Detect which cell encompasses the target text, then output its (X, Y) center coordinate. 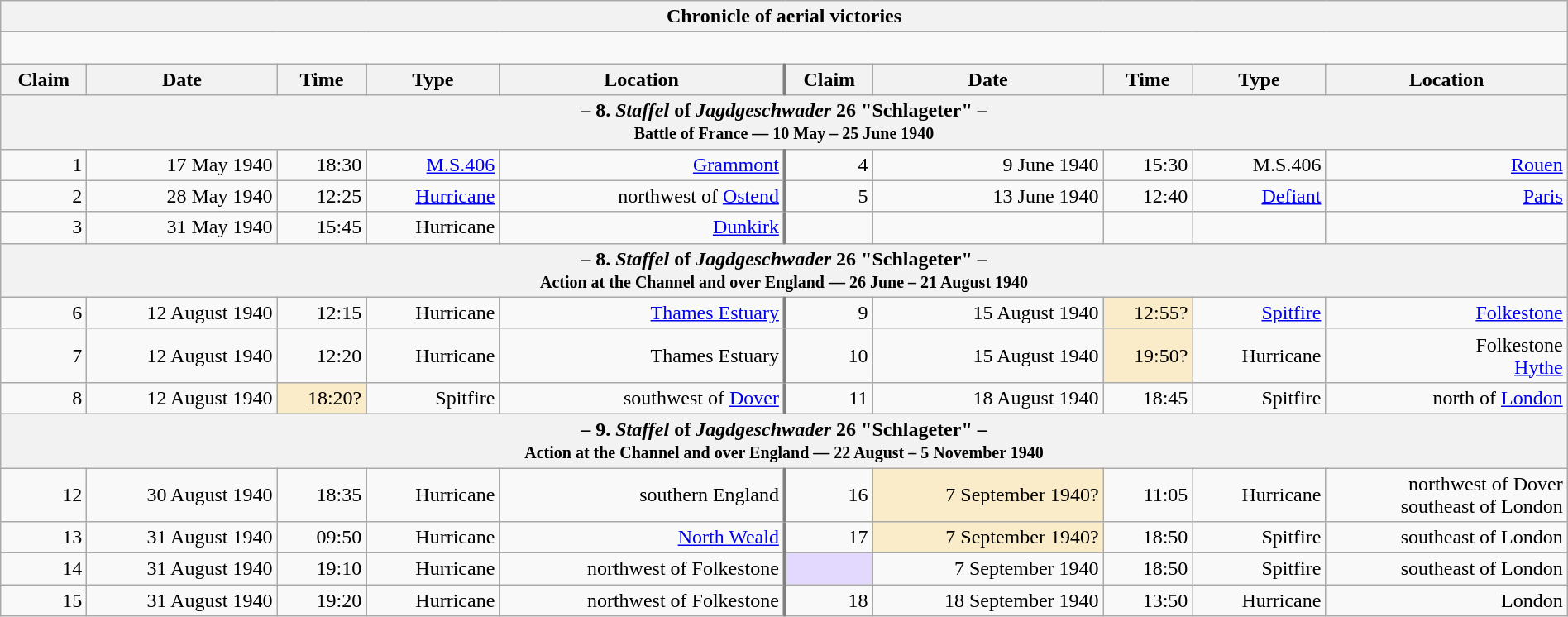
London (1446, 600)
7 (44, 356)
15 (44, 600)
28 May 1940 (182, 196)
4 (829, 165)
17 (829, 538)
18 (829, 600)
8 (44, 398)
Paris (1446, 196)
15:30 (1148, 165)
12:20 (322, 356)
16 (829, 495)
13 (44, 538)
Folkestone (1446, 313)
Chronicle of aerial victories (784, 17)
northwest of Ostend (642, 196)
Dunkirk (642, 227)
19:20 (322, 600)
– 8. Staffel of Jagdgeschwader 26 "Schlageter" –Action at the Channel and over England — 26 June – 21 August 1940 (784, 270)
13 June 1940 (987, 196)
– 8. Staffel of Jagdgeschwader 26 "Schlageter" –Battle of France — 10 May – 25 June 1940 (784, 122)
12:15 (322, 313)
Defiant (1259, 196)
– 9. Staffel of Jagdgeschwader 26 "Schlageter" –Action at the Channel and over England — 22 August – 5 November 1940 (784, 440)
12 (44, 495)
13:50 (1148, 600)
7 September 1940 (987, 569)
18:20? (322, 398)
southwest of Dover (642, 398)
19:50? (1148, 356)
11:05 (1148, 495)
18:30 (322, 165)
15:45 (322, 227)
9 (829, 313)
12:25 (322, 196)
northwest of Doversoutheast of London (1446, 495)
14 (44, 569)
17 May 1940 (182, 165)
3 (44, 227)
18 August 1940 (987, 398)
11 (829, 398)
FolkestoneHythe (1446, 356)
31 May 1940 (182, 227)
18:35 (322, 495)
18 September 1940 (987, 600)
10 (829, 356)
southern England (642, 495)
18:45 (1148, 398)
Grammont (642, 165)
2 (44, 196)
Rouen (1446, 165)
30 August 1940 (182, 495)
North Weald (642, 538)
09:50 (322, 538)
north of London (1446, 398)
9 June 1940 (987, 165)
6 (44, 313)
19:10 (322, 569)
5 (829, 196)
12:55? (1148, 313)
12:40 (1148, 196)
1 (44, 165)
